Return [x, y] of the center of cell containing provided text 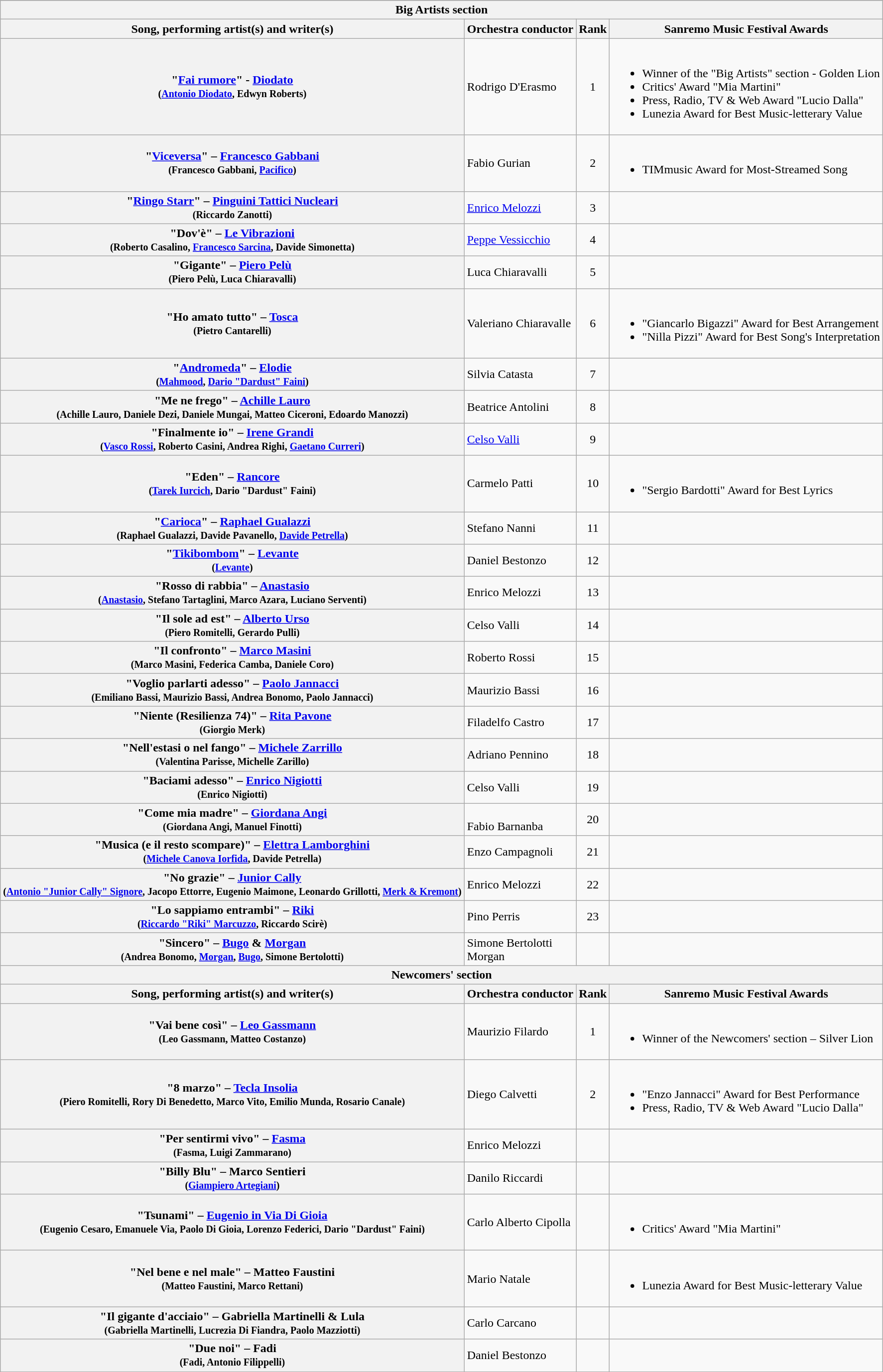
18 [593, 755]
13 [593, 593]
19 [593, 787]
"Tikibombom" – Levante(Levante) [232, 561]
"Ho amato tutto" – Tosca(Pietro Cantarelli) [232, 323]
8 [593, 406]
17 [593, 722]
Beatrice Antolini [520, 406]
Big Artists section [442, 10]
"No grazie" – Junior Cally(Antonio "Junior Cally" Signore, Jacopo Ettorre, Eugenio Maimone, Leonardo Grillotti, Merk & Kremont) [232, 884]
"Sincero" – Bugo & Morgan(Andrea Bonomo, Morgan, Bugo, Simone Bertolotti) [232, 949]
"Per sentirmi vivo" – Fasma(Fasma, Luigi Zammarano) [232, 1145]
"Vai bene così" – Leo Gassmann(Leo Gassmann, Matteo Costanzo) [232, 1031]
23 [593, 916]
7 [593, 374]
"Eden" – Rancore(Tarek Iurcich, Dario "Dardust" Faini) [232, 483]
Lunezia Award for Best Music-letterary Value [746, 1279]
"Ringo Starr" – Pinguini Tattici Nucleari(Riccardo Zanotti) [232, 207]
"Billy Blu" – Marco Sentieri(Giampiero Artegiani) [232, 1178]
"Fai rumore" - Diodato(Antonio Diodato, Edwyn Roberts) [232, 87]
15 [593, 657]
"Finalmente io" – Irene Grandi(Vasco Rossi, Roberto Casini, Andrea Righi, Gaetano Curreri) [232, 439]
"Sergio Bardotti" Award for Best Lyrics [746, 483]
"Carioca" – Raphael Gualazzi(Raphael Gualazzi, Davide Pavanello, Davide Petrella) [232, 528]
Carlo Alberto Cipolla [520, 1222]
12 [593, 561]
Simone BertolottiMorgan [520, 949]
Newcomers' section [442, 975]
Roberto Rossi [520, 657]
"Andromeda" – Elodie(Mahmood, Dario "Dardust" Faini) [232, 374]
4 [593, 240]
5 [593, 272]
"Nel bene e nel male" – Matteo Faustini(Matteo Faustini, Marco Rettani) [232, 1279]
11 [593, 528]
Maurizio Filardo [520, 1031]
Danilo Riccardi [520, 1178]
Adriano Pennino [520, 755]
14 [593, 625]
22 [593, 884]
Critics' Award "Mia Martini" [746, 1222]
6 [593, 323]
Valeriano Chiaravalle [520, 323]
3 [593, 207]
"Baciami adesso" – Enrico Nigiotti(Enrico Nigiotti) [232, 787]
"Musica (e il resto scompare)" – Elettra Lamborghini(Michele Canova Iorfida, Davide Petrella) [232, 852]
"Il sole ad est" – Alberto Urso(Piero Romitelli, Gerardo Pulli) [232, 625]
"Gigante" – Piero Pelù(Piero Pelù, Luca Chiaravalli) [232, 272]
"8 marzo" – Tecla Insolia(Piero Romitelli, Rory Di Benedetto, Marco Vito, Emilio Munda, Rosario Canale) [232, 1095]
"Dov'è" – Le Vibrazioni(Roberto Casalino, Francesco Sarcina, Davide Simonetta) [232, 240]
Maurizio Bassi [520, 690]
Mario Natale [520, 1279]
"Nell'estasi o nel fango" – Michele Zarrillo(Valentina Parisse, Michelle Zarillo) [232, 755]
21 [593, 852]
"Me ne frego" – Achille Lauro(Achille Lauro, Daniele Dezi, Daniele Mungai, Matteo Ciceroni, Edoardo Manozzi) [232, 406]
Luca Chiaravalli [520, 272]
9 [593, 439]
Silvia Catasta [520, 374]
"Lo sappiamo entrambi" – Riki(Riccardo "Riki" Marcuzzo, Riccardo Scirè) [232, 916]
Fabio Gurian [520, 163]
"Il confronto" – Marco Masini(Marco Masini, Federica Camba, Daniele Coro) [232, 657]
"Viceversa" – Francesco Gabbani(Francesco Gabbani, Pacifico) [232, 163]
10 [593, 483]
"Niente (Resilienza 74)" – Rita Pavone(Giorgio Merk) [232, 722]
Enzo Campagnoli [520, 852]
Filadelfo Castro [520, 722]
"Rosso di rabbia" – Anastasio(Anastasio, Stefano Tartaglini, Marco Azara, Luciano Serventi) [232, 593]
"Voglio parlarti adesso" – Paolo Jannacci(Emiliano Bassi, Maurizio Bassi, Andrea Bonomo, Paolo Jannacci) [232, 690]
Rodrigo D'Erasmo [520, 87]
16 [593, 690]
Pino Perris [520, 916]
"Enzo Jannacci" Award for Best PerformancePress, Radio, TV & Web Award "Lucio Dalla" [746, 1095]
Carmelo Patti [520, 483]
"Due noi" – Fadi(Fadi, Antonio Filippelli) [232, 1356]
20 [593, 820]
"Tsunami" – Eugenio in Via Di Gioia(Eugenio Cesaro, Emanuele Via, Paolo Di Gioia, Lorenzo Federici, Dario "Dardust" Faini) [232, 1222]
"Come mia madre" – Giordana Angi(Giordana Angi, Manuel Finotti) [232, 820]
Peppe Vessicchio [520, 240]
Fabio Barnanba [520, 820]
"Il gigante d'acciaio" – Gabriella Martinelli & Lula(Gabriella Martinelli, Lucrezia Di Fiandra, Paolo Mazziotti) [232, 1323]
Winner of the Newcomers' section – Silver Lion [746, 1031]
Diego Calvetti [520, 1095]
Stefano Nanni [520, 528]
TIMmusic Award for Most-Streamed Song [746, 163]
Carlo Carcano [520, 1323]
"Giancarlo Bigazzi" Award for Best Arrangement"Nilla Pizzi" Award for Best Song's Interpretation [746, 323]
